Detect which cell encompasses the target text, then output its [X, Y] center coordinate. 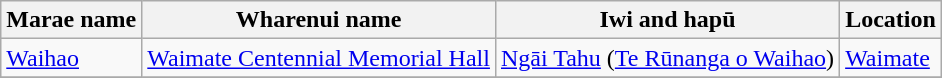
Marae name [72, 20]
Waimate [891, 58]
Wharenui name [319, 20]
Waimate Centennial Memorial Hall [319, 58]
Iwi and hapū [667, 20]
Location [891, 20]
Ngāi Tahu (Te Rūnanga o Waihao) [667, 58]
Waihao [72, 58]
